For the text-containing cell, return its midpoint in (x, y) coordinate format. 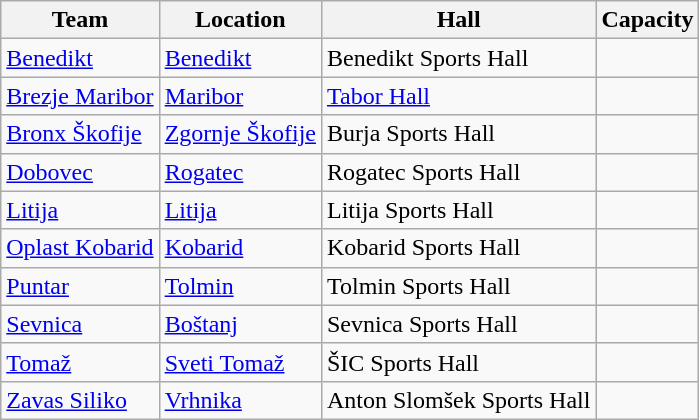
Boštanj (240, 324)
Oplast Kobarid (80, 248)
Zgornje Škofije (240, 134)
Rogatec Sports Hall (458, 172)
Benedikt Sports Hall (458, 58)
Sveti Tomaž (240, 362)
Tolmin Sports Hall (458, 286)
Brezje Maribor (80, 96)
Capacity (648, 20)
Tomaž (80, 362)
Tolmin (240, 286)
Tabor Hall (458, 96)
Bronx Škofije (80, 134)
Location (240, 20)
Zavas Siliko (80, 400)
Vrhnika (240, 400)
Hall (458, 20)
Burja Sports Hall (458, 134)
Anton Slomšek Sports Hall (458, 400)
Maribor (240, 96)
Team (80, 20)
Sevnica (80, 324)
Rogatec (240, 172)
Kobarid Sports Hall (458, 248)
Dobovec (80, 172)
ŠIC Sports Hall (458, 362)
Puntar (80, 286)
Litija Sports Hall (458, 210)
Kobarid (240, 248)
Sevnica Sports Hall (458, 324)
